Pinpoint the cell where the given text exists, returning its [x, y] midpoint coordinate. 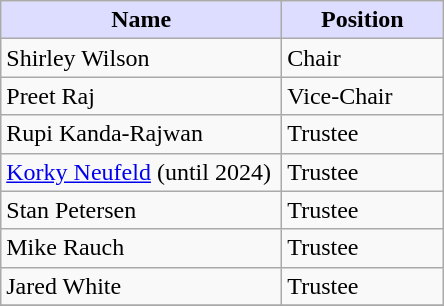
Stan Petersen [142, 210]
Korky Neufeld (until 2024) [142, 172]
Vice-Chair [362, 96]
Chair [362, 58]
Rupi Kanda-Rajwan [142, 134]
Jared White [142, 286]
Shirley Wilson [142, 58]
Preet Raj [142, 96]
Name [142, 20]
Mike Rauch [142, 248]
Position [362, 20]
